Extract the (X, Y) coordinate from the center of the cell holding the provided text.  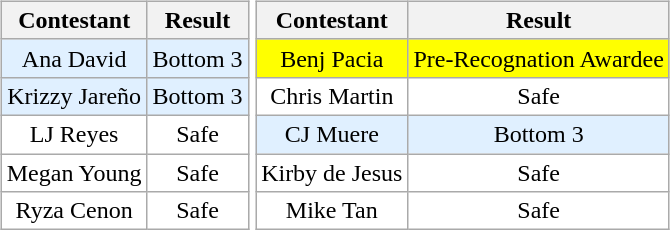
Ana David (74, 58)
Krizzy Jareño (74, 96)
Mike Tan (332, 211)
Ryza Cenon (74, 211)
Kirby de Jesus (332, 173)
Megan Young (74, 173)
Benj Pacia (332, 58)
Chris Martin (332, 96)
LJ Reyes (74, 134)
CJ Muere (332, 134)
Pre-Recognation Awardee (538, 58)
